Output the [x, y] coordinate of the center of the cell containing the given text.  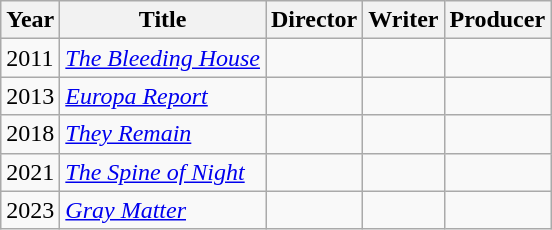
2018 [30, 134]
The Bleeding House [163, 58]
Director [314, 20]
Gray Matter [163, 210]
2021 [30, 172]
2011 [30, 58]
The Spine of Night [163, 172]
2013 [30, 96]
Year [30, 20]
Producer [498, 20]
Europa Report [163, 96]
They Remain [163, 134]
Writer [404, 20]
2023 [30, 210]
Title [163, 20]
